Locate the cell with the specified text and output its [x, y] center coordinate. 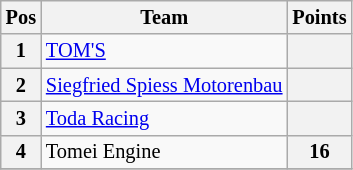
Toda Racing [164, 118]
3 [21, 118]
TOM'S [164, 51]
Team [164, 17]
16 [319, 152]
Pos [21, 17]
1 [21, 51]
Siegfried Spiess Motorenbau [164, 85]
2 [21, 85]
Points [319, 17]
Tomei Engine [164, 152]
4 [21, 152]
